Determine the [x, y] coordinate at the center of the cell enclosing the given text.  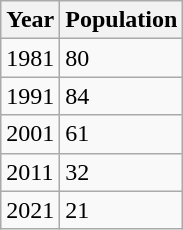
Year [30, 20]
1981 [30, 58]
2021 [30, 210]
61 [122, 134]
1991 [30, 96]
80 [122, 58]
2011 [30, 172]
84 [122, 96]
21 [122, 210]
Population [122, 20]
32 [122, 172]
2001 [30, 134]
